From the cell containing the given text, extract its center point as (x, y) coordinate. 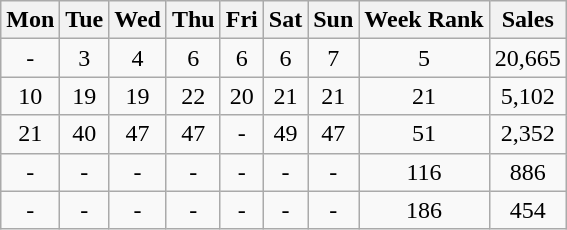
10 (30, 96)
Sales (528, 20)
22 (193, 96)
3 (84, 58)
49 (285, 134)
5,102 (528, 96)
40 (84, 134)
186 (424, 210)
51 (424, 134)
886 (528, 172)
Mon (30, 20)
116 (424, 172)
Sun (334, 20)
4 (138, 58)
5 (424, 58)
Fri (242, 20)
20 (242, 96)
454 (528, 210)
Thu (193, 20)
Wed (138, 20)
Week Rank (424, 20)
Sat (285, 20)
2,352 (528, 134)
Tue (84, 20)
20,665 (528, 58)
7 (334, 58)
